Pinpoint the cell where the given text exists, returning its [x, y] midpoint coordinate. 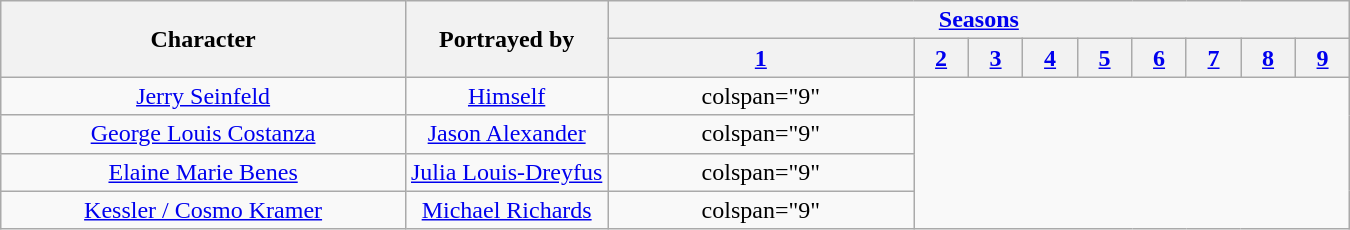
9 [1322, 58]
Portrayed by [506, 39]
8 [1268, 58]
George Louis Costanza [204, 134]
Julia Louis-Dreyfus [506, 172]
Elaine Marie Benes [204, 172]
Michael Richards [506, 210]
Kessler / Cosmo Kramer [204, 210]
Jason Alexander [506, 134]
5 [1104, 58]
4 [1050, 58]
Seasons [979, 20]
2 [941, 58]
7 [1213, 58]
6 [1159, 58]
1 [761, 58]
3 [995, 58]
Character [204, 39]
Jerry Seinfeld [204, 96]
Himself [506, 96]
